Identify which cell holds the provided text, then report its [x, y] central coordinate. 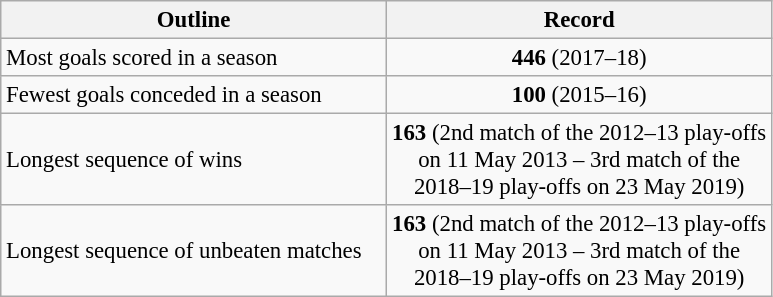
Longest sequence of wins [194, 160]
Record [579, 20]
Fewest goals conceded in a season [194, 95]
Longest sequence of unbeaten matches [194, 251]
Most goals scored in a season [194, 58]
446 (2017–18) [579, 58]
Outline [194, 20]
100 (2015–16) [579, 95]
